For the text-containing cell, return its midpoint in [X, Y] coordinate format. 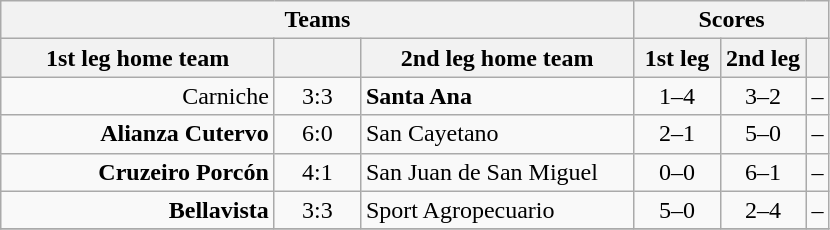
2nd leg home team [497, 58]
1–4 [677, 96]
6–1 [763, 172]
Alianza Cutervo [138, 134]
1st leg [677, 58]
0–0 [677, 172]
Santa Ana [497, 96]
Sport Agropecuario [497, 210]
1st leg home team [138, 58]
Scores [732, 20]
Teams [318, 20]
2nd leg [763, 58]
Carniche [138, 96]
6:0 [317, 134]
San Juan de San Miguel [497, 172]
2–4 [763, 210]
4:1 [317, 172]
Bellavista [138, 210]
Cruzeiro Porcón [138, 172]
San Cayetano [497, 134]
3–2 [763, 96]
2–1 [677, 134]
